Provide the (X, Y) coordinate of the cell's center where the given text is located.  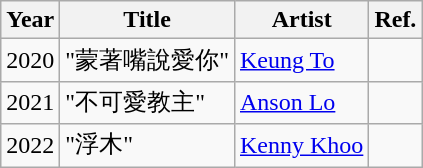
2022 (30, 146)
2021 (30, 102)
2020 (30, 60)
Anson Lo (301, 102)
Keung To (301, 60)
Title (148, 20)
Kenny Khoo (301, 146)
Year (30, 20)
"蒙著嘴說愛你" (148, 60)
"浮木" (148, 146)
"不可愛教主" (148, 102)
Artist (301, 20)
Ref. (396, 20)
